For the text-containing cell, return its midpoint in (x, y) coordinate format. 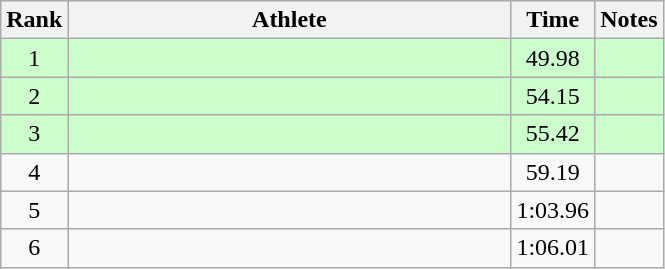
6 (34, 248)
1:03.96 (553, 210)
3 (34, 134)
55.42 (553, 134)
Time (553, 20)
Notes (629, 20)
Rank (34, 20)
54.15 (553, 96)
Athlete (290, 20)
4 (34, 172)
49.98 (553, 58)
59.19 (553, 172)
1:06.01 (553, 248)
5 (34, 210)
2 (34, 96)
1 (34, 58)
